Identify which cell holds the provided text, then report its [X, Y] central coordinate. 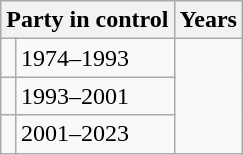
1974–1993 [94, 58]
Party in control [88, 20]
Years [208, 20]
1993–2001 [94, 96]
2001–2023 [94, 134]
